Identify which cell holds the provided text, then report its [x, y] central coordinate. 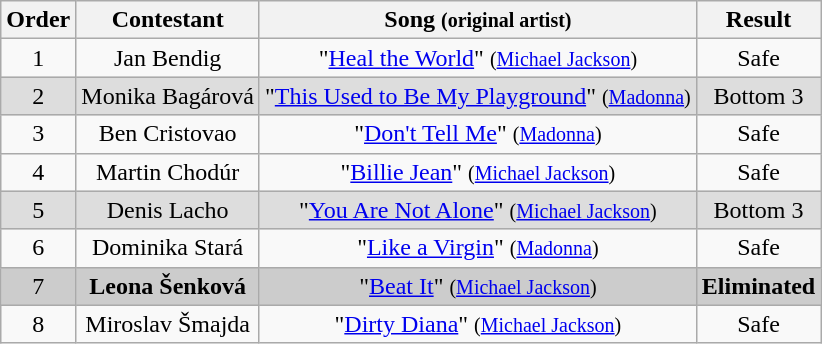
Order [38, 20]
3 [38, 134]
Dominika Stará [168, 248]
"Don't Tell Me" (Madonna) [478, 134]
Jan Bendig [168, 58]
5 [38, 210]
Monika Bagárová [168, 96]
8 [38, 324]
7 [38, 286]
6 [38, 248]
Song (original artist) [478, 20]
Ben Cristovao [168, 134]
Eliminated [758, 286]
"This Used to Be My Playground" (Madonna) [478, 96]
"Heal the World" (Michael Jackson) [478, 58]
Result [758, 20]
"Dirty Diana" (Michael Jackson) [478, 324]
Leona Šenková [168, 286]
Contestant [168, 20]
"You Are Not Alone" (Michael Jackson) [478, 210]
Martin Chodúr [168, 172]
Denis Lacho [168, 210]
2 [38, 96]
"Billie Jean" (Michael Jackson) [478, 172]
"Beat It" (Michael Jackson) [478, 286]
Miroslav Šmajda [168, 324]
1 [38, 58]
4 [38, 172]
"Like a Virgin" (Madonna) [478, 248]
